For the text-containing cell, return its midpoint in (x, y) coordinate format. 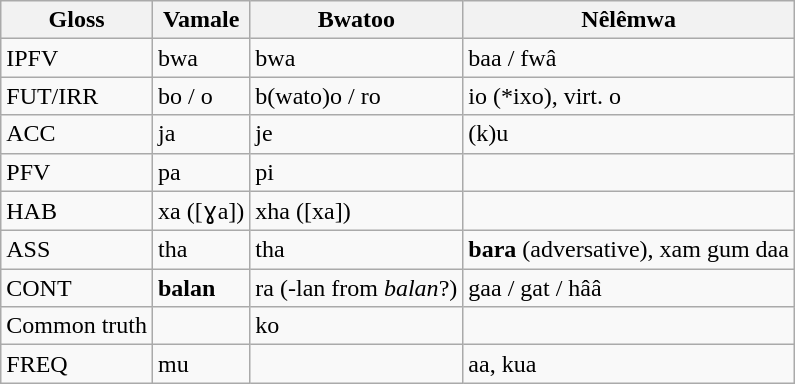
b(wato)o / ro (356, 96)
balan (200, 288)
Bwatoo (356, 20)
aa, kua (629, 364)
gaa / gat / hââ (629, 288)
FREQ (77, 364)
CONT (77, 288)
ASS (77, 250)
ko (356, 326)
IPFV (77, 58)
je (356, 134)
PFV (77, 172)
ACC (77, 134)
mu (200, 364)
io (*ixo), virt. o (629, 96)
ja (200, 134)
pa (200, 172)
FUT/IRR (77, 96)
xa ([ɣa]) (200, 211)
pi (356, 172)
bara (adversative), xam gum daa (629, 250)
HAB (77, 211)
Vamale (200, 20)
baa / fwâ (629, 58)
Nêlêmwa (629, 20)
bo / o (200, 96)
(k)u (629, 134)
xha ([xa]) (356, 211)
ra (-lan from balan?) (356, 288)
Gloss (77, 20)
Common truth (77, 326)
